Output the (x, y) coordinate of the center of the cell containing the given text.  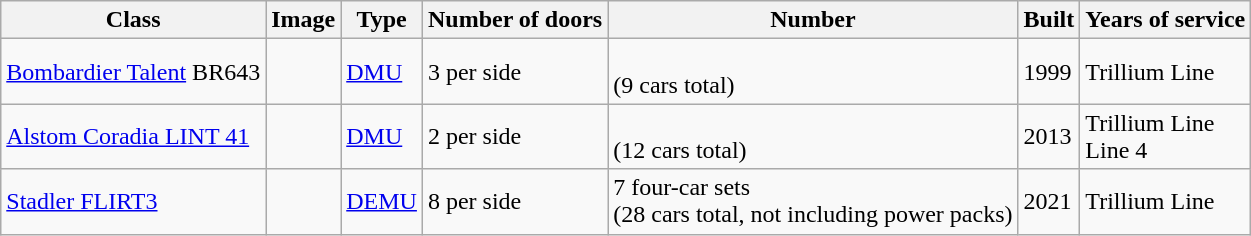
Stadler FLIRT3 (134, 202)
Trillium Line Line 4 (1166, 136)
Bombardier Talent BR643 (134, 72)
2013 (1049, 136)
Class (134, 20)
Type (382, 20)
2021 (1049, 202)
DEMU (382, 202)
Image (304, 20)
2 per side (514, 136)
7 four-car sets(28 cars total, not including power packs) (813, 202)
(12 cars total) (813, 136)
Number of doors (514, 20)
1999 (1049, 72)
Years of service (1166, 20)
3 per side (514, 72)
Alstom Coradia LINT 41 (134, 136)
8 per side (514, 202)
(9 cars total) (813, 72)
Built (1049, 20)
Number (813, 20)
